Output the [X, Y] coordinate of the center of the cell containing the given text.  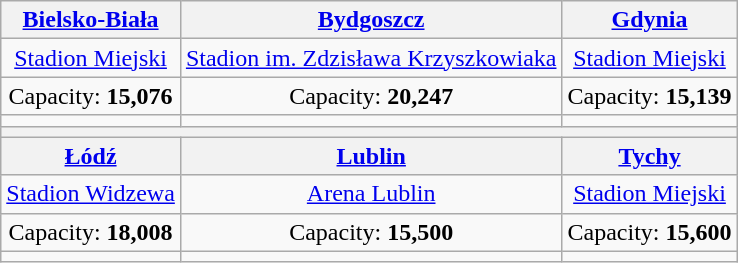
Stadion Widzewa [91, 194]
Capacity: 15,139 [650, 96]
Capacity: 15,500 [371, 232]
Capacity: 15,076 [91, 96]
Stadion im. Zdzisława Krzyszkowiaka [371, 58]
Lublin [371, 156]
Arena Lublin [371, 194]
Capacity: 20,247 [371, 96]
Capacity: 15,600 [650, 232]
Bielsko-Biała [91, 20]
Bydgoszcz [371, 20]
Łódź [91, 156]
Tychy [650, 156]
Capacity: 18,008 [91, 232]
Gdynia [650, 20]
